Locate the cell with the specified text and output its [x, y] center coordinate. 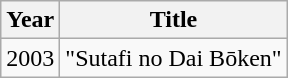
Title [174, 20]
Year [30, 20]
"Sutafi no Dai Bōken" [174, 58]
2003 [30, 58]
